Provide the [x, y] coordinate of the cell's center where the given text is located.  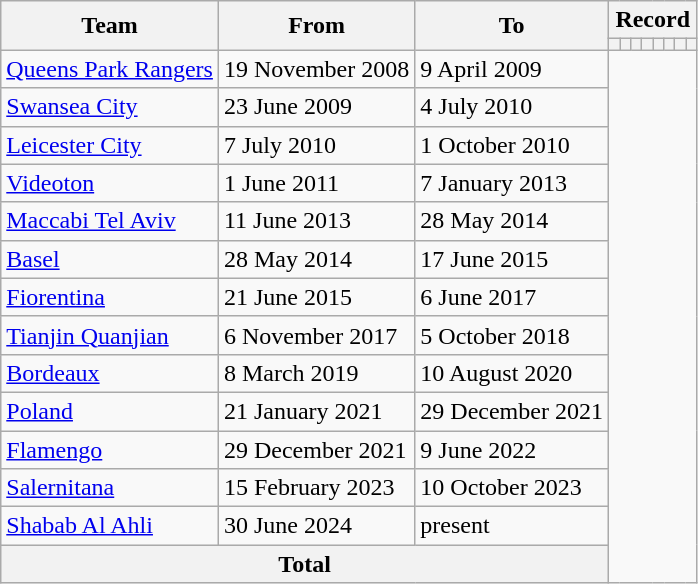
Salernitana [110, 488]
From [316, 26]
7 January 2013 [512, 183]
10 August 2020 [512, 373]
Leicester City [110, 145]
Shabab Al Ahli [110, 526]
To [512, 26]
21 January 2021 [316, 411]
Record [652, 20]
Queens Park Rangers [110, 69]
1 October 2010 [512, 145]
19 November 2008 [316, 69]
8 March 2019 [316, 373]
15 February 2023 [316, 488]
Swansea City [110, 107]
9 June 2022 [512, 449]
Bordeaux [110, 373]
9 April 2009 [512, 69]
Basel [110, 259]
Tianjin Quanjian [110, 335]
23 June 2009 [316, 107]
6 June 2017 [512, 297]
Videoton [110, 183]
Fiorentina [110, 297]
6 November 2017 [316, 335]
10 October 2023 [512, 488]
17 June 2015 [512, 259]
5 October 2018 [512, 335]
Total [305, 564]
4 July 2010 [512, 107]
21 June 2015 [316, 297]
11 June 2013 [316, 221]
present [512, 526]
Team [110, 26]
30 June 2024 [316, 526]
1 June 2011 [316, 183]
Maccabi Tel Aviv [110, 221]
7 July 2010 [316, 145]
Poland [110, 411]
Flamengo [110, 449]
